From the cell containing the given text, extract its center point as [X, Y] coordinate. 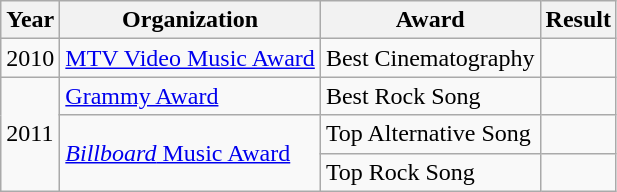
Billboard Music Award [190, 153]
2011 [30, 134]
Year [30, 20]
Top Alternative Song [430, 134]
Best Rock Song [430, 96]
Top Rock Song [430, 172]
Organization [190, 20]
Award [430, 20]
Grammy Award [190, 96]
MTV Video Music Award [190, 58]
Best Cinematography [430, 58]
Result [578, 20]
2010 [30, 58]
